Identify which cell holds the provided text, then report its (X, Y) central coordinate. 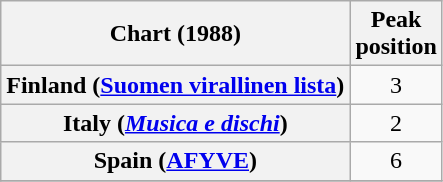
3 (396, 85)
6 (396, 161)
2 (396, 123)
Chart (1988) (176, 34)
Spain (AFYVE) (176, 161)
Peakposition (396, 34)
Italy (Musica e dischi) (176, 123)
Finland (Suomen virallinen lista) (176, 85)
